Pinpoint the cell where the given text exists, returning its (X, Y) midpoint coordinate. 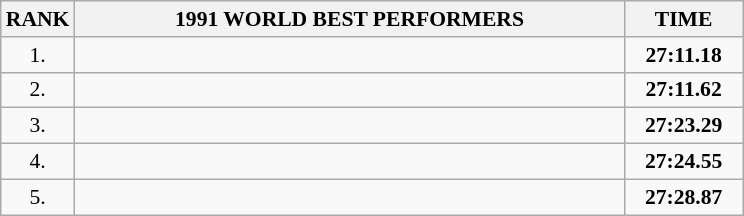
27:24.55 (684, 162)
TIME (684, 19)
2. (38, 90)
3. (38, 126)
1. (38, 55)
27:28.87 (684, 197)
4. (38, 162)
5. (38, 197)
27:11.62 (684, 90)
1991 WORLD BEST PERFORMERS (349, 19)
RANK (38, 19)
27:23.29 (684, 126)
27:11.18 (684, 55)
